Determine the (X, Y) coordinate at the center of the cell enclosing the given text.  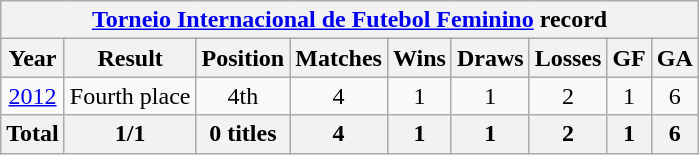
1/1 (130, 134)
Total (33, 134)
Losses (568, 58)
Draws (490, 58)
Year (33, 58)
Result (130, 58)
GA (674, 58)
Matches (339, 58)
4th (243, 96)
Position (243, 58)
Torneio Internacional de Futebol Feminino record (350, 20)
2012 (33, 96)
Wins (419, 58)
GF (629, 58)
Fourth place (130, 96)
0 titles (243, 134)
